Pinpoint the cell where the given text exists, returning its [x, y] midpoint coordinate. 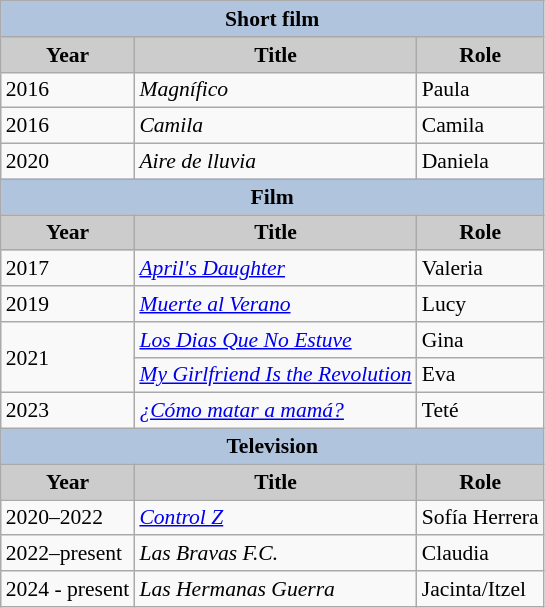
2022–present [68, 554]
Magnífico [275, 90]
My Girlfriend Is the Revolution [275, 375]
2017 [68, 269]
Los Dias Que No Estuve [275, 340]
Paula [480, 90]
Control Z [275, 518]
Daniela [480, 162]
Teté [480, 411]
2020 [68, 162]
¿Cómo matar a mamá? [275, 411]
Jacinta/Itzel [480, 589]
Short film [272, 19]
2019 [68, 304]
Las Hermanas Guerra [275, 589]
2020–2022 [68, 518]
2023 [68, 411]
April's Daughter [275, 269]
Gina [480, 340]
Sofía Herrera [480, 518]
Aire de lluvia [275, 162]
Las Bravas F.C. [275, 554]
Film [272, 197]
Muerte al Verano [275, 304]
Valeria [480, 269]
Television [272, 447]
2021 [68, 358]
Claudia [480, 554]
Lucy [480, 304]
2024 - present [68, 589]
Eva [480, 375]
